Output the (X, Y) coordinate of the center of the cell containing the given text.  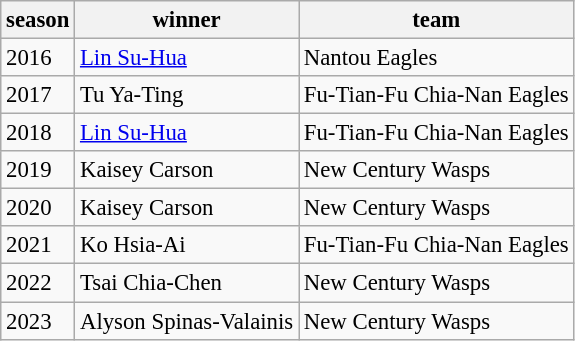
2021 (38, 245)
team (436, 20)
Nantou Eagles (436, 58)
2023 (38, 321)
2022 (38, 283)
2019 (38, 170)
season (38, 20)
Tu Ya-Ting (187, 95)
Ko Hsia-Ai (187, 245)
2016 (38, 58)
2018 (38, 133)
Alyson Spinas-Valainis (187, 321)
2020 (38, 208)
winner (187, 20)
2017 (38, 95)
Tsai Chia-Chen (187, 283)
